Provide the [X, Y] coordinate of the cell's center where the given text is located.  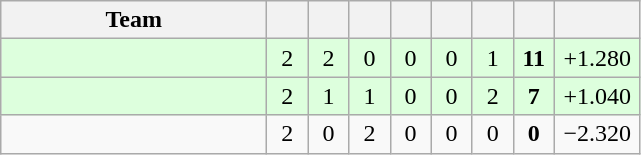
Team [134, 20]
7 [534, 96]
+1.040 [597, 96]
+1.280 [597, 58]
11 [534, 58]
−2.320 [597, 134]
